Identify which cell holds the provided text, then report its (X, Y) central coordinate. 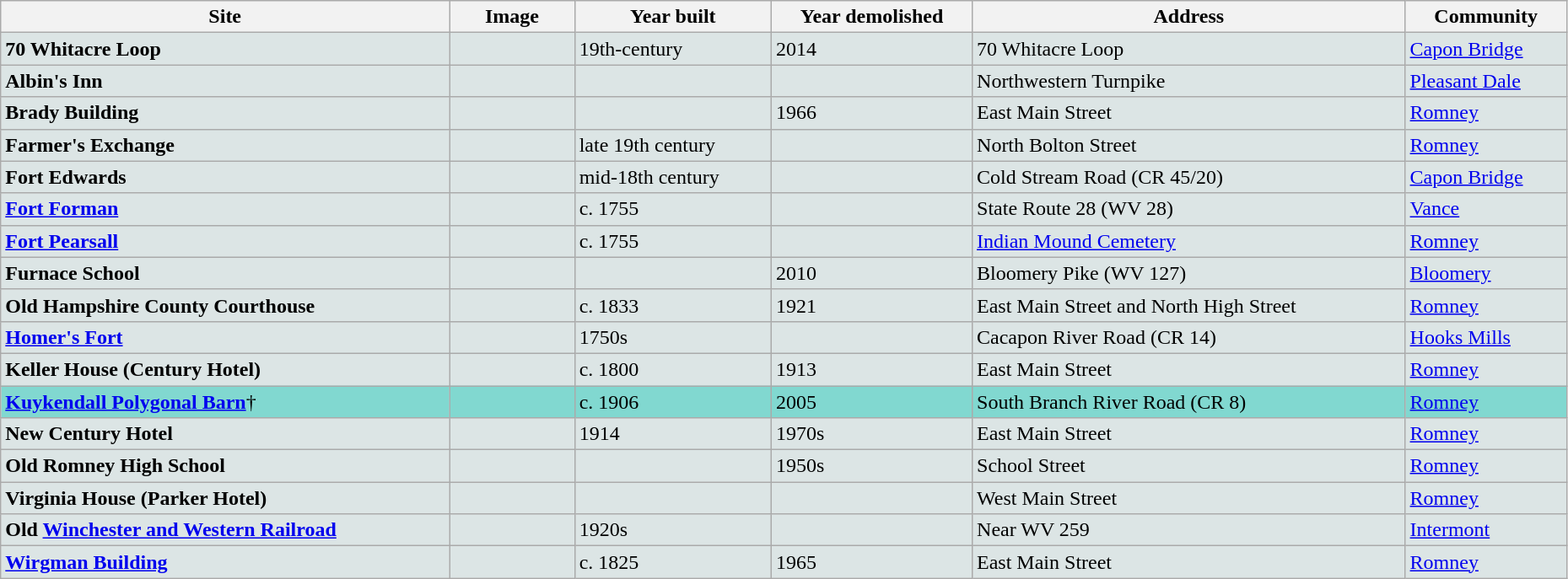
19th-century (673, 49)
1950s (871, 466)
late 19th century (673, 145)
mid-18th century (673, 177)
Homer's Fort (225, 337)
1965 (871, 562)
Old Romney High School (225, 466)
Community (1486, 17)
2014 (871, 49)
Image (513, 17)
Indian Mound Cemetery (1189, 241)
1970s (871, 434)
1920s (673, 530)
Cacapon River Road (CR 14) (1189, 337)
Furnace School (225, 273)
Address (1189, 17)
New Century Hotel (225, 434)
Virginia House (Parker Hotel) (225, 498)
1914 (673, 434)
South Branch River Road (CR 8) (1189, 402)
Brady Building (225, 113)
Keller House (Century Hotel) (225, 369)
c. 1833 (673, 305)
School Street (1189, 466)
Kuykendall Polygonal Barn† (225, 402)
Old Hampshire County Courthouse (225, 305)
Cold Stream Road (CR 45/20) (1189, 177)
1750s (673, 337)
Fort Pearsall (225, 241)
2005 (871, 402)
Site (225, 17)
Fort Edwards (225, 177)
Northwestern Turnpike (1189, 81)
Near WV 259 (1189, 530)
2010 (871, 273)
Pleasant Dale (1486, 81)
West Main Street (1189, 498)
Farmer's Exchange (225, 145)
Wirgman Building (225, 562)
1966 (871, 113)
East Main Street and North High Street (1189, 305)
Vance (1486, 209)
c. 1800 (673, 369)
Bloomery (1486, 273)
Year built (673, 17)
c. 1906 (673, 402)
Hooks Mills (1486, 337)
1913 (871, 369)
c. 1825 (673, 562)
Intermont (1486, 530)
Fort Forman (225, 209)
1921 (871, 305)
Year demolished (871, 17)
Albin's Inn (225, 81)
North Bolton Street (1189, 145)
Bloomery Pike (WV 127) (1189, 273)
Old Winchester and Western Railroad (225, 530)
State Route 28 (WV 28) (1189, 209)
